Search for the cell housing the specified text and yield its [X, Y] center coordinate. 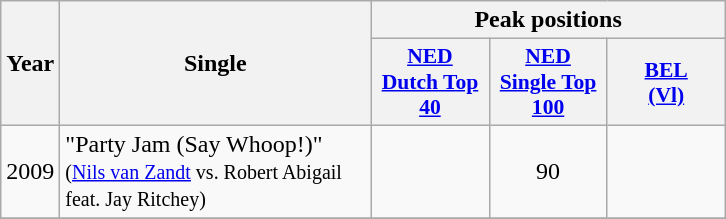
Single [216, 64]
Year [30, 64]
2009 [30, 171]
BEL(Vl) [666, 82]
"Party Jam (Say Whoop!)"(Nils van Zandt vs. Robert Abigail feat. Jay Ritchey) [216, 171]
NEDDutch Top 40 [430, 82]
Peak positions [548, 20]
NEDSingle Top 100 [548, 82]
90 [548, 171]
